Detect which cell encompasses the target text, then output its [x, y] center coordinate. 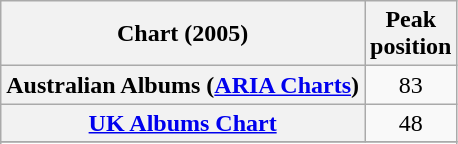
UK Albums Chart [183, 123]
Australian Albums (ARIA Charts) [183, 85]
Chart (2005) [183, 34]
83 [411, 85]
48 [411, 123]
Peak position [411, 34]
